Return (X, Y) of the center of cell containing provided text 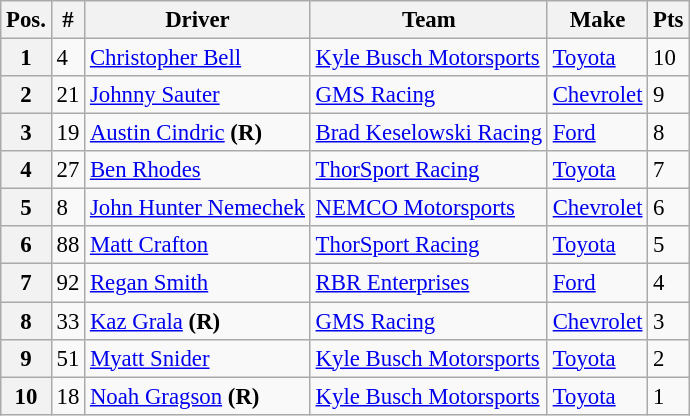
NEMCO Motorsports (428, 208)
Austin Cindric (R) (198, 133)
Matt Crafton (198, 245)
Team (428, 20)
88 (68, 245)
Make (597, 20)
51 (68, 358)
33 (68, 321)
21 (68, 95)
# (68, 20)
Noah Gragson (R) (198, 396)
Ben Rhodes (198, 170)
RBR Enterprises (428, 283)
Brad Keselowski Racing (428, 133)
Pos. (26, 20)
27 (68, 170)
Christopher Bell (198, 58)
92 (68, 283)
Johnny Sauter (198, 95)
Kaz Grala (R) (198, 321)
19 (68, 133)
Regan Smith (198, 283)
Myatt Snider (198, 358)
18 (68, 396)
Driver (198, 20)
Pts (668, 20)
John Hunter Nemechek (198, 208)
